Find where the given text appears and provide that cell's center as (X, Y) coordinate. 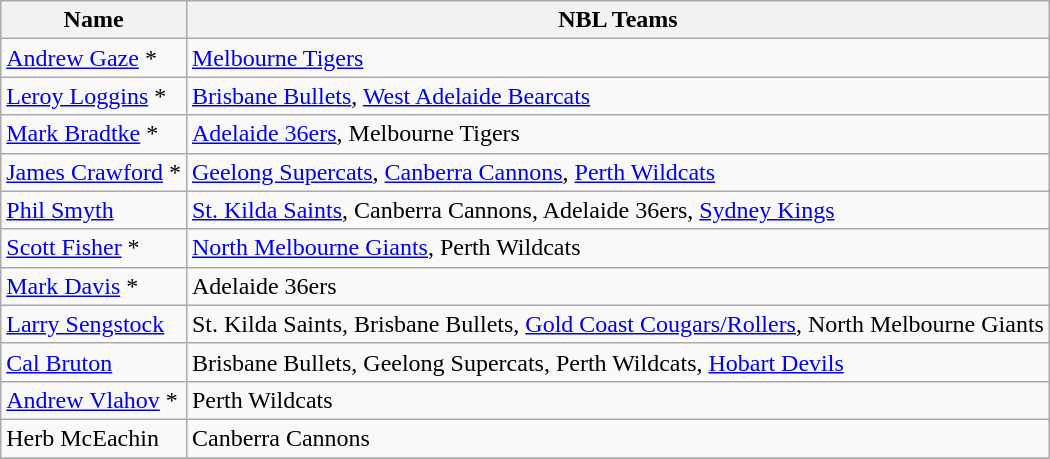
NBL Teams (618, 20)
Scott Fisher * (94, 248)
Adelaide 36ers, Melbourne Tigers (618, 134)
Geelong Supercats, Canberra Cannons, Perth Wildcats (618, 172)
Phil Smyth (94, 210)
St. Kilda Saints, Canberra Cannons, Adelaide 36ers, Sydney Kings (618, 210)
Mark Bradtke * (94, 134)
James Crawford * (94, 172)
Cal Bruton (94, 362)
St. Kilda Saints, Brisbane Bullets, Gold Coast Cougars/Rollers, North Melbourne Giants (618, 324)
Leroy Loggins * (94, 96)
Larry Sengstock (94, 324)
Canberra Cannons (618, 438)
Herb McEachin (94, 438)
Brisbane Bullets, West Adelaide Bearcats (618, 96)
Adelaide 36ers (618, 286)
Mark Davis * (94, 286)
North Melbourne Giants, Perth Wildcats (618, 248)
Melbourne Tigers (618, 58)
Name (94, 20)
Perth Wildcats (618, 400)
Andrew Gaze * (94, 58)
Brisbane Bullets, Geelong Supercats, Perth Wildcats, Hobart Devils (618, 362)
Andrew Vlahov * (94, 400)
